Determine the (X, Y) coordinate at the center of the cell enclosing the given text.  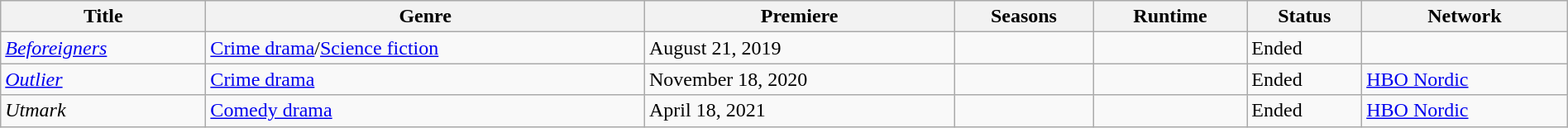
August 21, 2019 (800, 48)
Runtime (1170, 17)
Title (103, 17)
Status (1305, 17)
Crime drama/Science fiction (425, 48)
Seasons (1024, 17)
Outlier (103, 79)
Comedy drama (425, 111)
Beforeigners (103, 48)
November 18, 2020 (800, 79)
Genre (425, 17)
April 18, 2021 (800, 111)
Crime drama (425, 79)
Premiere (800, 17)
Network (1465, 17)
Utmark (103, 111)
